Return [X, Y] of the center of cell containing provided text 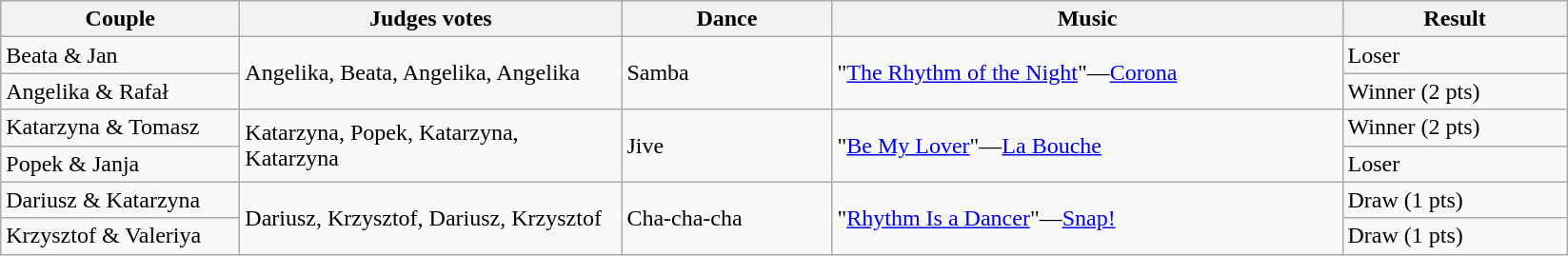
Judges votes [430, 19]
Krzysztof & Valeriya [120, 236]
Dariusz, Krzysztof, Dariusz, Krzysztof [430, 218]
"Be My Lover"—La Bouche [1087, 146]
Result [1455, 19]
Katarzyna & Tomasz [120, 128]
Popek & Janja [120, 164]
Dance [727, 19]
Jive [727, 146]
"Rhythm Is a Dancer"—Snap! [1087, 218]
Samba [727, 73]
Angelika, Beata, Angelika, Angelika [430, 73]
Beata & Jan [120, 55]
Dariusz & Katarzyna [120, 200]
Music [1087, 19]
Couple [120, 19]
Angelika & Rafał [120, 91]
Katarzyna, Popek, Katarzyna, Katarzyna [430, 146]
"The Rhythm of the Night"—Corona [1087, 73]
Cha-cha-cha [727, 218]
